Capture the cell that displays the provided text and extract its [X, Y] central coordinate. 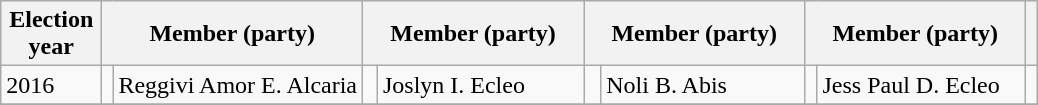
Electionyear [52, 34]
Jess Paul D. Ecleo [922, 85]
Joslyn I. Ecleo [480, 85]
2016 [52, 85]
Reggivi Amor E. Alcaria [238, 85]
Noli B. Abis [703, 85]
